Capture the cell that displays the provided text and extract its [X, Y] central coordinate. 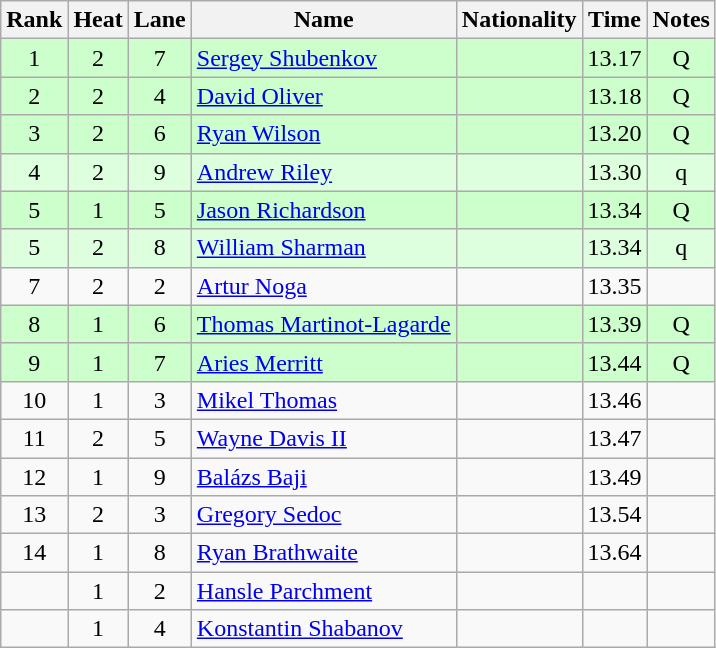
13.49 [614, 477]
Hansle Parchment [324, 591]
Aries Merritt [324, 362]
Time [614, 20]
Balázs Baji [324, 477]
William Sharman [324, 248]
13.17 [614, 58]
Nationality [519, 20]
Heat [98, 20]
Artur Noga [324, 286]
Notes [681, 20]
Ryan Wilson [324, 134]
13.64 [614, 553]
Name [324, 20]
14 [34, 553]
13.20 [614, 134]
13.35 [614, 286]
Gregory Sedoc [324, 515]
13.18 [614, 96]
Sergey Shubenkov [324, 58]
13.30 [614, 172]
David Oliver [324, 96]
13.47 [614, 438]
13 [34, 515]
13.44 [614, 362]
13.46 [614, 400]
Mikel Thomas [324, 400]
Konstantin Shabanov [324, 629]
13.54 [614, 515]
13.39 [614, 324]
Wayne Davis II [324, 438]
12 [34, 477]
11 [34, 438]
Andrew Riley [324, 172]
10 [34, 400]
Thomas Martinot-Lagarde [324, 324]
Ryan Brathwaite [324, 553]
Jason Richardson [324, 210]
Rank [34, 20]
Lane [160, 20]
